Find where the given text appears and provide that cell's center as [x, y] coordinate. 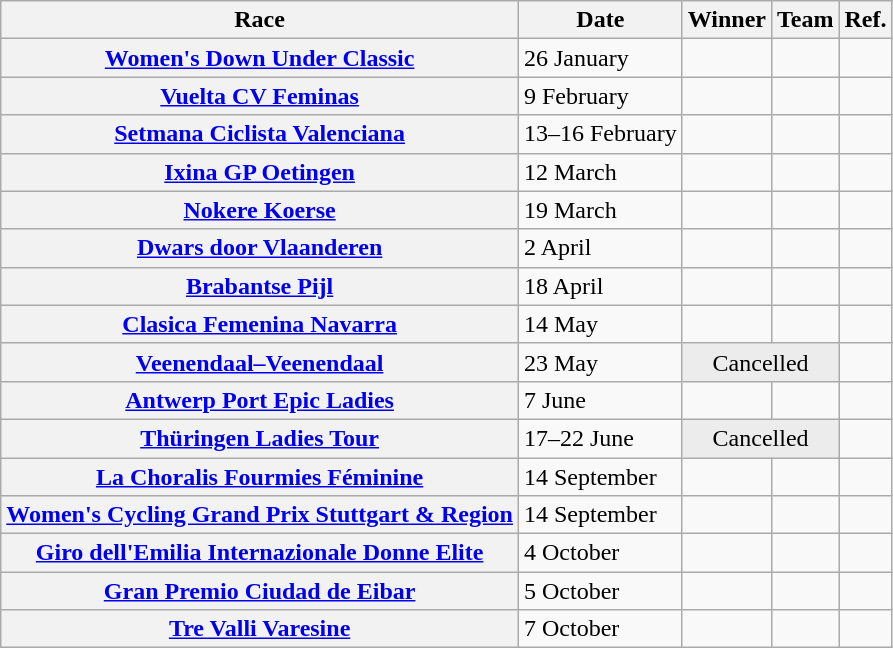
13–16 February [600, 134]
Antwerp Port Epic Ladies [260, 400]
Ixina GP Oetingen [260, 172]
Women's Down Under Classic [260, 58]
2 April [600, 248]
Setmana Ciclista Valenciana [260, 134]
18 April [600, 286]
Women's Cycling Grand Prix Stuttgart & Region [260, 515]
Thüringen Ladies Tour [260, 438]
23 May [600, 362]
Gran Premio Ciudad de Eibar [260, 591]
Ref. [866, 20]
26 January [600, 58]
Dwars door Vlaanderen [260, 248]
Vuelta CV Feminas [260, 96]
Giro dell'Emilia Internazionale Donne Elite [260, 553]
19 March [600, 210]
La Choralis Fourmies Féminine [260, 477]
Nokere Koerse [260, 210]
Veenendaal–Veenendaal [260, 362]
9 February [600, 96]
12 March [600, 172]
7 October [600, 629]
Tre Valli Varesine [260, 629]
Team [805, 20]
4 October [600, 553]
Race [260, 20]
Date [600, 20]
7 June [600, 400]
17–22 June [600, 438]
5 October [600, 591]
Brabantse Pijl [260, 286]
14 May [600, 324]
Clasica Femenina Navarra [260, 324]
Winner [726, 20]
